Detect which cell encompasses the target text, then output its (x, y) center coordinate. 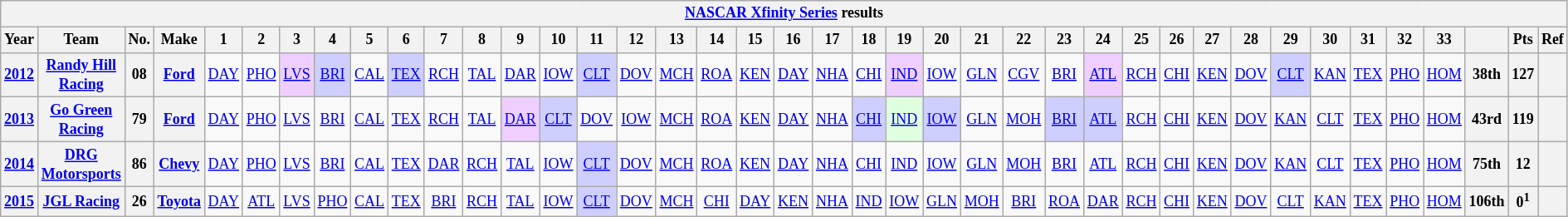
2 (261, 40)
10 (558, 40)
NASCAR Xfinity Series results (784, 13)
30 (1330, 40)
86 (139, 164)
Team (81, 40)
24 (1102, 40)
17 (833, 40)
4 (332, 40)
2014 (20, 164)
08 (139, 75)
Randy Hill Racing (81, 75)
33 (1444, 40)
DRG Motorsports (81, 164)
32 (1404, 40)
31 (1368, 40)
13 (677, 40)
27 (1212, 40)
21 (981, 40)
25 (1141, 40)
6 (406, 40)
106th (1487, 201)
Chevy (179, 164)
2013 (20, 120)
5 (370, 40)
43rd (1487, 120)
15 (755, 40)
14 (717, 40)
2012 (20, 75)
22 (1024, 40)
20 (942, 40)
29 (1291, 40)
19 (905, 40)
No. (139, 40)
75th (1487, 164)
79 (139, 120)
2015 (20, 201)
127 (1523, 75)
JGL Racing (81, 201)
Toyota (179, 201)
16 (794, 40)
28 (1251, 40)
11 (597, 40)
Go Green Racing (81, 120)
Pts (1523, 40)
8 (482, 40)
Year (20, 40)
1 (223, 40)
Ref (1553, 40)
119 (1523, 120)
7 (443, 40)
23 (1064, 40)
18 (868, 40)
CGV (1024, 75)
9 (520, 40)
01 (1523, 201)
3 (297, 40)
Make (179, 40)
38th (1487, 75)
